Pinpoint the cell where the given text exists, returning its [X, Y] midpoint coordinate. 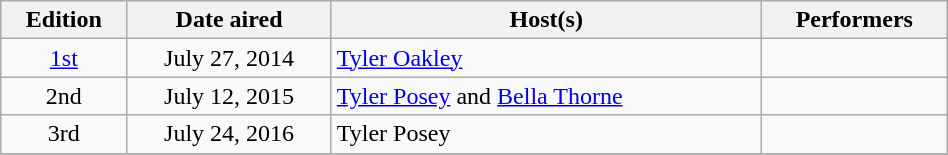
1st [64, 58]
Tyler Posey [546, 134]
2nd [64, 96]
July 27, 2014 [229, 58]
Edition [64, 20]
July 12, 2015 [229, 96]
July 24, 2016 [229, 134]
Performers [854, 20]
Host(s) [546, 20]
3rd [64, 134]
Date aired [229, 20]
Tyler Oakley [546, 58]
Tyler Posey and Bella Thorne [546, 96]
